Search for the cell housing the specified text and yield its [x, y] center coordinate. 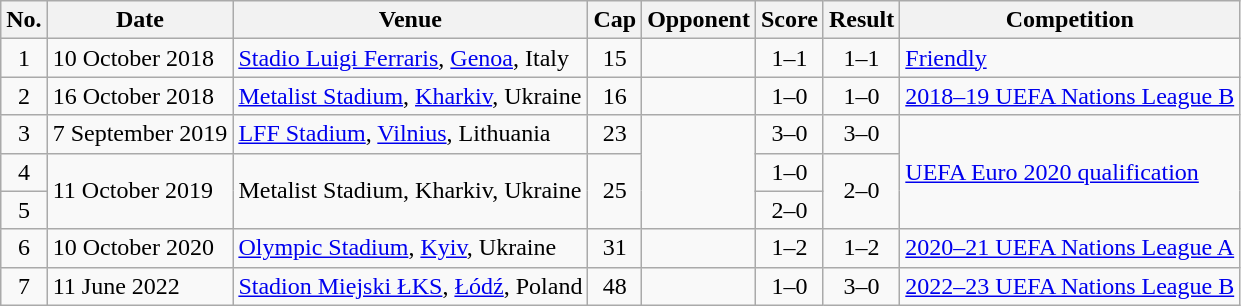
2018–19 UEFA Nations League B [1070, 96]
6 [24, 248]
7 September 2019 [140, 134]
10 October 2018 [140, 58]
48 [615, 286]
LFF Stadium, Vilnius, Lithuania [410, 134]
2020–21 UEFA Nations League A [1070, 248]
Score [789, 20]
4 [24, 172]
3 [24, 134]
11 June 2022 [140, 286]
23 [615, 134]
Friendly [1070, 58]
7 [24, 286]
31 [615, 248]
10 October 2020 [140, 248]
16 [615, 96]
2022–23 UEFA Nations League B [1070, 286]
1 [24, 58]
15 [615, 58]
Opponent [699, 20]
2 [24, 96]
Stadio Luigi Ferraris, Genoa, Italy [410, 58]
Result [861, 20]
25 [615, 191]
Venue [410, 20]
5 [24, 210]
Cap [615, 20]
Olympic Stadium, Kyiv, Ukraine [410, 248]
Date [140, 20]
11 October 2019 [140, 191]
UEFA Euro 2020 qualification [1070, 172]
Competition [1070, 20]
16 October 2018 [140, 96]
Stadion Miejski ŁKS, Łódź, Poland [410, 286]
No. [24, 20]
